Output the (x, y) coordinate of the center of the cell containing the given text.  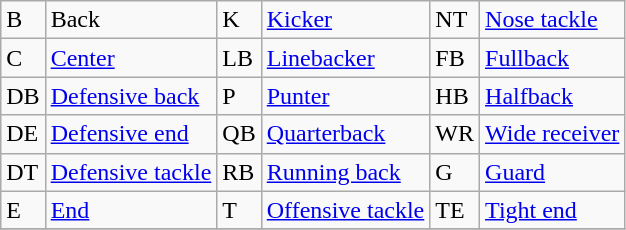
Punter (346, 96)
K (239, 20)
C (23, 58)
Tight end (552, 210)
Running back (346, 172)
DB (23, 96)
Defensive end (131, 134)
Defensive tackle (131, 172)
Kicker (346, 20)
E (23, 210)
RB (239, 172)
Linebacker (346, 58)
FB (455, 58)
Guard (552, 172)
Defensive back (131, 96)
HB (455, 96)
Fullback (552, 58)
NT (455, 20)
Halfback (552, 96)
T (239, 210)
DE (23, 134)
DT (23, 172)
Nose tackle (552, 20)
Offensive tackle (346, 210)
WR (455, 134)
Quarterback (346, 134)
End (131, 210)
G (455, 172)
QB (239, 134)
Wide receiver (552, 134)
LB (239, 58)
Back (131, 20)
P (239, 96)
Center (131, 58)
TE (455, 210)
B (23, 20)
